Find where the given text appears and provide that cell's center as (X, Y) coordinate. 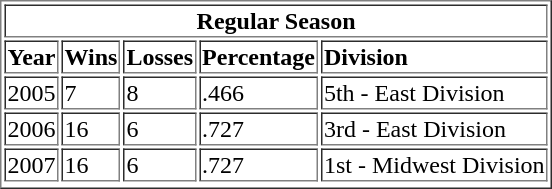
Year (31, 56)
8 (160, 92)
2005 (31, 92)
2006 (31, 128)
Division (434, 56)
5th - East Division (434, 92)
Wins (92, 56)
3rd - East Division (434, 128)
Regular Season (276, 20)
Percentage (258, 56)
2007 (31, 164)
7 (92, 92)
1st - Midwest Division (434, 164)
.466 (258, 92)
Losses (160, 56)
